Detect which cell encompasses the target text, then output its [X, Y] center coordinate. 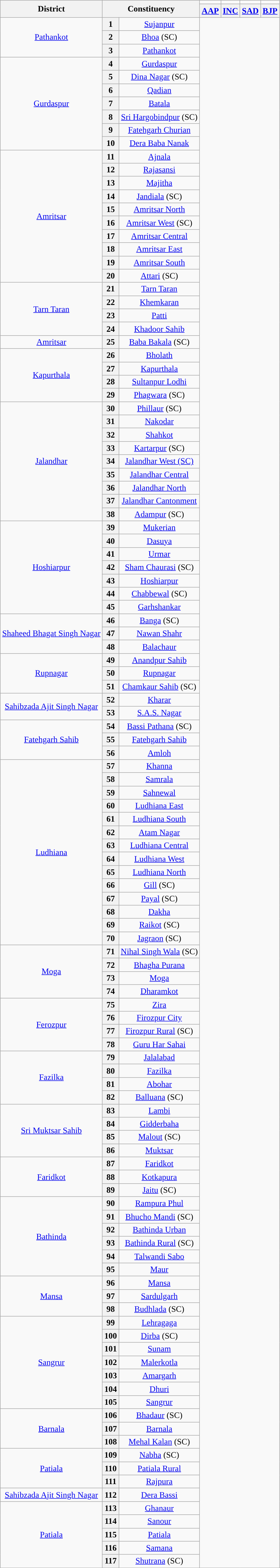
Ludhiana [52, 852]
24 [111, 329]
105 [111, 1402]
Ferozpur [52, 1024]
104 [111, 1389]
88 [111, 1177]
Bhoa (SC) [159, 37]
Patti [159, 315]
BJP [270, 11]
Majitha [159, 183]
Kharar [159, 700]
64 [111, 859]
Adampur (SC) [159, 514]
77 [111, 1031]
Kartarpur (SC) [159, 448]
106 [111, 1415]
Chabbewal (SC) [159, 594]
Amritsar South [159, 262]
95 [111, 1270]
62 [111, 832]
Maur [159, 1270]
Dina Nagar (SC) [159, 77]
Shutrana (SC) [159, 1561]
3 [111, 50]
116 [111, 1548]
85 [111, 1137]
101 [111, 1349]
32 [111, 435]
Dharamkot [159, 991]
Qadian [159, 90]
Sanour [159, 1521]
Atam Nagar [159, 832]
76 [111, 1018]
67 [111, 899]
84 [111, 1124]
20 [111, 276]
54 [111, 726]
87 [111, 1163]
Gidderbaha [159, 1124]
7 [111, 103]
Raikot (SC) [159, 925]
Sardulgarh [159, 1296]
49 [111, 660]
6 [111, 90]
83 [111, 1111]
46 [111, 620]
99 [111, 1323]
Bathinda [52, 1236]
113 [111, 1508]
16 [111, 223]
44 [111, 594]
15 [111, 210]
12 [111, 170]
Attari (SC) [159, 276]
Balachaur [159, 647]
Amritsar West (SC) [159, 223]
Shahkot [159, 435]
59 [111, 793]
Jaitu (SC) [159, 1190]
Chamkaur Sahib (SC) [159, 687]
111 [111, 1482]
39 [111, 527]
Baba Bakala (SC) [159, 342]
Jalandhar Central [159, 475]
108 [111, 1442]
Patiala Rural [159, 1468]
Malerkotla [159, 1362]
73 [111, 978]
Muktsar [159, 1150]
53 [111, 713]
80 [111, 1071]
25 [111, 342]
Mukerian [159, 527]
92 [111, 1230]
82 [111, 1097]
Abohar [159, 1084]
65 [111, 872]
Rajpura [159, 1482]
81 [111, 1084]
98 [111, 1309]
Bathinda Rural (SC) [159, 1243]
Jalalabad [159, 1058]
Dhuri [159, 1389]
Ludhiana East [159, 806]
Nabha (SC) [159, 1455]
Malout (SC) [159, 1137]
Mehal Kalan (SC) [159, 1442]
Amritsar Central [159, 236]
42 [111, 567]
102 [111, 1362]
47 [111, 634]
9 [111, 130]
69 [111, 925]
61 [111, 819]
4 [111, 64]
110 [111, 1468]
40 [111, 541]
Firozpur City [159, 1018]
Amloh [159, 753]
Jandiala (SC) [159, 196]
29 [111, 395]
26 [111, 355]
52 [111, 700]
Ludhiana Central [159, 846]
Khanna [159, 766]
Fatehgarh Churian [159, 130]
11 [111, 156]
100 [111, 1336]
Banga (SC) [159, 620]
Talwandi Sabo [159, 1256]
Zira [159, 1004]
Anandpur Sahib [159, 660]
Bholath [159, 355]
91 [111, 1217]
Guru Har Sahai [159, 1044]
21 [111, 289]
51 [111, 687]
63 [111, 846]
8 [111, 117]
45 [111, 607]
75 [111, 1004]
90 [111, 1203]
1 [111, 24]
Bhagha Purana [159, 965]
Jalandhar North [159, 488]
35 [111, 475]
60 [111, 806]
79 [111, 1058]
Dera Baba Nanak [159, 143]
Phagwara (SC) [159, 395]
50 [111, 673]
Jagraon (SC) [159, 938]
Dasuya [159, 541]
109 [111, 1455]
S.A.S. Nagar [159, 713]
Budhlada (SC) [159, 1309]
93 [111, 1243]
41 [111, 554]
89 [111, 1190]
86 [111, 1150]
Shaheed Bhagat Singh Nagar [52, 634]
Bathinda Urban [159, 1230]
10 [111, 143]
17 [111, 236]
68 [111, 912]
Ghanaur [159, 1508]
14 [111, 196]
Sujanpur [159, 24]
Amritsar North [159, 210]
Ludhiana West [159, 859]
30 [111, 408]
38 [111, 514]
Sri Muktsar Sahib [52, 1130]
Bhucho Mandi (SC) [159, 1217]
23 [111, 315]
Sham Chaurasi (SC) [159, 567]
107 [111, 1428]
Kotkapura [159, 1177]
Dirba (SC) [159, 1336]
Garhshankar [159, 607]
Dera Bassi [159, 1495]
Khadoor Sahib [159, 329]
97 [111, 1296]
71 [111, 951]
Sri Hargobindpur (SC) [159, 117]
Dakha [159, 912]
Ludhiana South [159, 819]
103 [111, 1375]
Samana [159, 1548]
Jalandhar [52, 462]
Nihal Singh Wala (SC) [159, 951]
Balluana (SC) [159, 1097]
72 [111, 965]
Lambi [159, 1111]
Samrala [159, 779]
Nakodar [159, 422]
57 [111, 766]
36 [111, 488]
115 [111, 1535]
28 [111, 382]
13 [111, 183]
18 [111, 249]
Firozpur Rural (SC) [159, 1031]
114 [111, 1521]
27 [111, 369]
19 [111, 262]
70 [111, 938]
Payal (SC) [159, 899]
Jalandhar Cantonment [159, 501]
Amritsar East [159, 249]
Ajnala [159, 156]
Rajasansi [159, 170]
Ludhiana North [159, 872]
55 [111, 739]
Batala [159, 103]
43 [111, 580]
34 [111, 461]
48 [111, 647]
Sahnewal [159, 793]
AAP [210, 11]
SAD [250, 11]
Bassi Pathana (SC) [159, 726]
22 [111, 302]
Constituency [151, 9]
Urmar [159, 554]
56 [111, 753]
District [52, 9]
Rampura Phul [159, 1203]
31 [111, 422]
Phillaur (SC) [159, 408]
117 [111, 1561]
INC [230, 11]
2 [111, 37]
37 [111, 501]
Bhadaur (SC) [159, 1415]
Lehragaga [159, 1323]
Amargarh [159, 1375]
Sultanpur Lodhi [159, 382]
Gill (SC) [159, 885]
33 [111, 448]
Jalandhar West (SC) [159, 461]
74 [111, 991]
112 [111, 1495]
58 [111, 779]
5 [111, 77]
66 [111, 885]
Sunam [159, 1349]
Khemkaran [159, 302]
96 [111, 1283]
94 [111, 1256]
Nawan Shahr [159, 634]
78 [111, 1044]
